For the text-containing cell, return its midpoint in [X, Y] coordinate format. 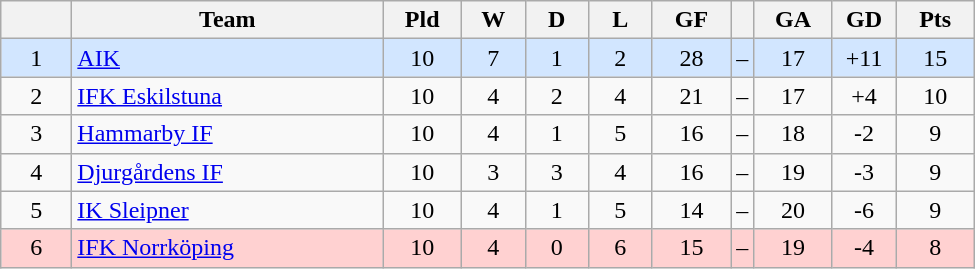
+4 [864, 96]
AIK [228, 58]
-4 [864, 248]
21 [692, 96]
20 [794, 210]
Team [228, 20]
GD [864, 20]
Djurgårdens IF [228, 172]
-6 [864, 210]
7 [493, 58]
GA [794, 20]
IK Sleipner [228, 210]
D [557, 20]
+11 [864, 58]
W [493, 20]
Hammarby IF [228, 134]
18 [794, 134]
Pld [422, 20]
L [621, 20]
-3 [864, 172]
0 [557, 248]
Pts [936, 20]
-2 [864, 134]
14 [692, 210]
GF [692, 20]
IFK Eskilstuna [228, 96]
IFK Norrköping [228, 248]
8 [936, 248]
28 [692, 58]
